Return (x, y) of the center of cell containing provided text 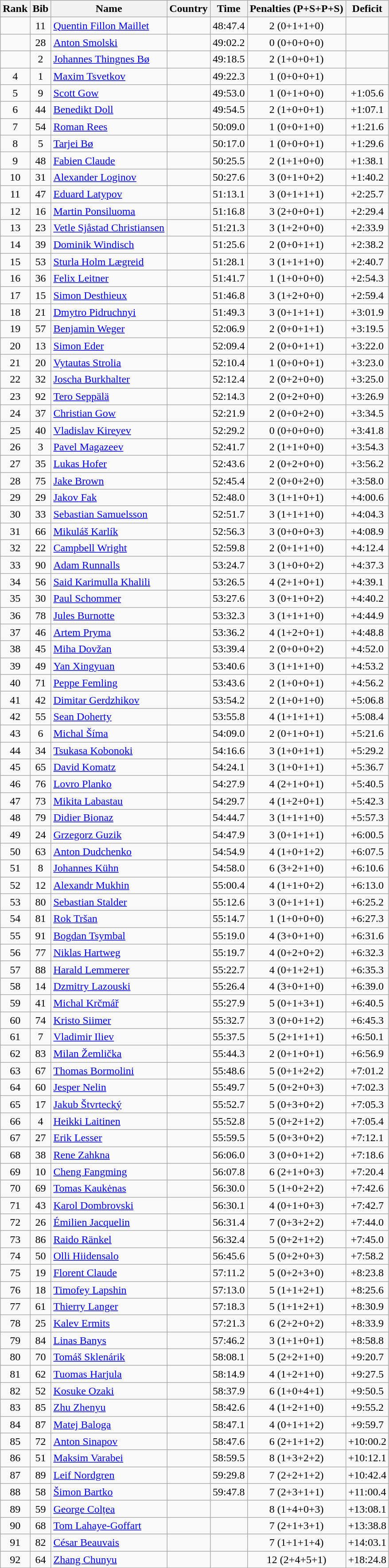
54:27.9 (229, 784)
Rank (15, 9)
+1:05.6 (367, 93)
54:44.7 (229, 818)
Harald Lemmerer (109, 969)
58:47.6 (229, 1441)
Country (189, 9)
+14:03.1 (367, 1542)
Alexandr Mukhin (109, 885)
7 (2+2+1+2) (296, 1475)
Said Karimulla Khalili (109, 582)
6 (3+2+1+0) (296, 868)
Tomáš Sklenárik (109, 1357)
+1:40.2 (367, 177)
55:12.6 (229, 902)
+6:31.6 (367, 936)
56:45.6 (229, 1256)
52:21.9 (229, 413)
Tom Lahaye-Goffart (109, 1525)
Felix Leitner (109, 279)
Johannes Thingnes Bø (109, 59)
49:18.5 (229, 59)
Karol Dombrovski (109, 1205)
Michal Šíma (109, 733)
Thomas Bormolini (109, 1071)
Matej Baloga (109, 1425)
53:55.8 (229, 716)
Johannes Kühn (109, 868)
Bogdan Tsymbal (109, 936)
+5:21.6 (367, 733)
+4:40.2 (367, 599)
Maxim Tsvetkov (109, 76)
César Beauvais (109, 1542)
55:14.7 (229, 919)
52:10.4 (229, 363)
53:26.5 (229, 582)
5 (0+1+2+2) (296, 1071)
+2:33.9 (367, 228)
52:43.6 (229, 464)
+8:58.8 (367, 1340)
57:46.2 (229, 1340)
4 (1+1+0+2) (296, 885)
+1:21.6 (367, 127)
Maksim Varabei (109, 1458)
Vladislav Kireyev (109, 430)
49:02.2 (229, 43)
51:46.8 (229, 295)
George Colțea (109, 1509)
Jake Brown (109, 480)
+4:44.9 (367, 616)
53:36.2 (229, 632)
+5:08.4 (367, 716)
+4:53.2 (367, 666)
Tomas Kaukėnas (109, 1189)
+8:23.8 (367, 1273)
Tero Seppälä (109, 396)
51:21.3 (229, 228)
+8:25.6 (367, 1290)
55:48.6 (229, 1071)
+6:50.1 (367, 1037)
59:47.8 (229, 1492)
+7:42.7 (367, 1205)
53:54.2 (229, 700)
+9:50.5 (367, 1391)
+4:56.2 (367, 683)
4 (1+0+1+2) (296, 852)
+9:27.5 (367, 1374)
+3:23.0 (367, 363)
57:18.3 (229, 1307)
Time (229, 9)
Zhang Chunyu (109, 1559)
52:59.8 (229, 548)
54:47.9 (229, 835)
+5:42.3 (367, 801)
+5:29.2 (367, 751)
+7:20.4 (367, 1172)
+9:59.7 (367, 1425)
+9:55.2 (367, 1408)
+2:25.7 (367, 194)
50:09.0 (229, 127)
Cheng Fangming (109, 1172)
+4:04.3 (367, 515)
59:29.8 (229, 1475)
Anton Dudchenko (109, 852)
Rene Zahkna (109, 1155)
+6:10.6 (367, 868)
3 (1+0+0+2) (296, 565)
52:45.4 (229, 480)
Yan Xingyuan (109, 666)
52:29.2 (229, 430)
56:32.4 (229, 1239)
2 (0+0+0+2) (296, 649)
Heikki Laitinen (109, 1121)
Vytautas Strolia (109, 363)
+1:29.6 (367, 143)
+8:30.9 (367, 1307)
50:25.5 (229, 160)
55:27.9 (229, 1003)
+2:38.2 (367, 245)
Penalties (P+S+P+S) (296, 9)
52:12.4 (229, 379)
Miha Dovžan (109, 649)
Lukas Hofer (109, 464)
Joscha Burkhalter (109, 379)
12 (2+4+5+1) (296, 1559)
53:43.6 (229, 683)
Dominik Windisch (109, 245)
56:30.1 (229, 1205)
54:54.9 (229, 852)
+13:08.1 (367, 1509)
Eduard Latypov (109, 194)
53:32.3 (229, 616)
53:24.7 (229, 565)
Dzmitry Lazouski (109, 986)
Kosuke Ozaki (109, 1391)
51:25.6 (229, 245)
1 (41, 76)
Scott Gow (109, 93)
+6:45.3 (367, 1020)
51:13.1 (229, 194)
7 (2+3+1+1) (296, 1492)
Tsukasa Kobonoki (109, 751)
Florent Claude (109, 1273)
+6:39.0 (367, 986)
Tarjei Bø (109, 143)
+7:42.6 (367, 1189)
54:58.0 (229, 868)
50:17.0 (229, 143)
Vladimir Iliev (109, 1037)
49:22.3 (229, 76)
55:19.0 (229, 936)
55:52.7 (229, 1104)
51:41.7 (229, 279)
David Komatz (109, 767)
Peppe Femling (109, 683)
+7:05.4 (367, 1121)
7 (2+1+3+1) (296, 1525)
+6:27.3 (367, 919)
6 (2+1+0+3) (296, 1172)
2 (1+0+1+0) (296, 700)
58:37.9 (229, 1391)
52:06.9 (229, 329)
8 (1+4+0+3) (296, 1509)
58:47.1 (229, 1425)
55:26.4 (229, 986)
55:22.7 (229, 969)
+10:00.2 (367, 1441)
+8:33.9 (367, 1324)
+13:38.8 (367, 1525)
+4:08.9 (367, 531)
2 (41, 59)
5 (2+1+1+1) (296, 1037)
+3:19.5 (367, 329)
+7:02.3 (367, 1088)
+7:12.1 (367, 1138)
+6:56.9 (367, 1054)
50:27.6 (229, 177)
Paul Schommer (109, 599)
Artem Pryma (109, 632)
Leif Nordgren (109, 1475)
+7:18.6 (367, 1155)
55:49.7 (229, 1088)
Kalev Ermits (109, 1324)
55:19.7 (229, 952)
Sebastian Samuelsson (109, 515)
+7:44.0 (367, 1222)
49:53.0 (229, 93)
Roman Rees (109, 127)
58:14.9 (229, 1374)
58:42.6 (229, 1408)
Fabien Claude (109, 160)
+9:20.7 (367, 1357)
54:29.7 (229, 801)
56:06.0 (229, 1155)
55:32.7 (229, 1020)
Simon Desthieux (109, 295)
Sturla Holm Lægreid (109, 262)
Michal Krčmář (109, 1003)
+6:13.0 (367, 885)
3 (41, 447)
52:48.0 (229, 498)
Deficit (367, 9)
52:14.3 (229, 396)
Alexander Loginov (109, 177)
Niklas Hartweg (109, 952)
+3:54.3 (367, 447)
57:21.3 (229, 1324)
56:30.0 (229, 1189)
Šimon Bartko (109, 1492)
+2:59.4 (367, 295)
Tuomas Harjula (109, 1374)
Benjamin Weger (109, 329)
Campbell Wright (109, 548)
+6:40.5 (367, 1003)
4 (0+2+0+2) (296, 952)
55:37.5 (229, 1037)
Anton Sinapov (109, 1441)
52:09.4 (229, 346)
Mikuláš Karlík (109, 531)
Olli Hiidensalo (109, 1256)
+4:37.3 (367, 565)
+7:05.3 (367, 1104)
52:51.7 (229, 515)
+5:36.7 (367, 767)
+5:57.3 (367, 818)
5 (0+1+3+1) (296, 1003)
+7:45.0 (367, 1239)
+5:06.8 (367, 700)
Thierry Langer (109, 1307)
Timofey Lapshin (109, 1290)
54:16.6 (229, 751)
Linas Banys (109, 1340)
Jakub Štvrtecký (109, 1104)
6 (2+2+0+2) (296, 1324)
+4:00.6 (367, 498)
55:44.3 (229, 1054)
+3:56.2 (367, 464)
Name (109, 9)
6 (1+0+4+1) (296, 1391)
+7:58.2 (367, 1256)
58:08.1 (229, 1357)
55:52.8 (229, 1121)
5 (0+2+3+0) (296, 1273)
55:59.5 (229, 1138)
1 (0+1+0+0) (296, 93)
Lovro Planko (109, 784)
57:11.2 (229, 1273)
Pavel Magazeev (109, 447)
5 (1+0+2+2) (296, 1189)
Jakov Fak (109, 498)
51:49.3 (229, 312)
+3:26.9 (367, 396)
+6:07.5 (367, 852)
+6:25.2 (367, 902)
7 (0+3+2+2) (296, 1222)
Simon Eder (109, 346)
7 (1+1+1+4) (296, 1542)
+2:29.4 (367, 211)
3 (2+0+0+1) (296, 211)
53:39.4 (229, 649)
+2:54.3 (367, 279)
56:31.4 (229, 1222)
Benedikt Doll (109, 110)
4 (1+1+1+1) (296, 716)
+3:22.0 (367, 346)
+3:34.5 (367, 413)
52:41.7 (229, 447)
Raido Ränkel (109, 1239)
57:13.0 (229, 1290)
54:24.1 (229, 767)
+1:38.1 (367, 160)
+1:07.1 (367, 110)
48:47.4 (229, 26)
+4:12.4 (367, 548)
8 (1+3+2+2) (296, 1458)
54:09.0 (229, 733)
Milan Žemlička (109, 1054)
3 (0+0+0+3) (296, 531)
4 (0+1+2+1) (296, 969)
Dmytro Pidruchnyi (109, 312)
+10:12.1 (367, 1458)
Grzegorz Guzik (109, 835)
Dimitar Gerdzhikov (109, 700)
Kristo Siimer (109, 1020)
+4:39.1 (367, 582)
Quentin Fillon Maillet (109, 26)
5 (2+2+1+0) (296, 1357)
+5:40.5 (367, 784)
+4:48.8 (367, 632)
52:56.3 (229, 531)
+6:32.3 (367, 952)
56:07.8 (229, 1172)
+6:35.3 (367, 969)
Didier Bionaz (109, 818)
Mikita Labastau (109, 801)
Christian Gow (109, 413)
+3:41.8 (367, 430)
+10:42.4 (367, 1475)
Anton Smolski (109, 43)
+11:00.4 (367, 1492)
4 (0+1+1+2) (296, 1425)
49:54.5 (229, 110)
+4:52.0 (367, 649)
4 (0+1+0+3) (296, 1205)
+18:24.8 (367, 1559)
6 (2+1+1+2) (296, 1441)
51:28.1 (229, 262)
51:16.8 (229, 211)
1 (0+0+1+0) (296, 127)
Adam Runnalls (109, 565)
+6:00.5 (367, 835)
Erik Lesser (109, 1138)
+2:40.7 (367, 262)
Zhu Zhenyu (109, 1408)
58:59.5 (229, 1458)
Sean Doherty (109, 716)
Martin Ponsiluoma (109, 211)
Sebastian Stalder (109, 902)
Jules Burnotte (109, 616)
53:40.6 (229, 666)
+3:25.0 (367, 379)
+3:58.0 (367, 480)
Vetle Sjåstad Christiansen (109, 228)
Émilien Jacquelin (109, 1222)
+3:01.9 (367, 312)
Rok Tršan (109, 919)
Bib (41, 9)
Jesper Nelin (109, 1088)
+7:01.2 (367, 1071)
53:27.6 (229, 599)
55:00.4 (229, 885)
